Identify which cell holds the provided text, then report its (x, y) central coordinate. 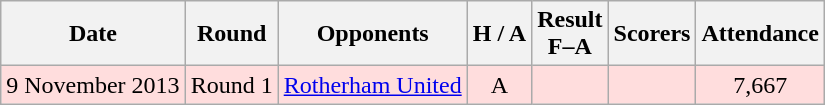
Rotherham United (372, 85)
A (499, 85)
7,667 (760, 85)
Round (232, 34)
H / A (499, 34)
Attendance (760, 34)
ResultF–A (570, 34)
Scorers (652, 34)
Round 1 (232, 85)
Opponents (372, 34)
9 November 2013 (93, 85)
Date (93, 34)
